Provide the [x, y] coordinate of the cell's center where the given text is located.  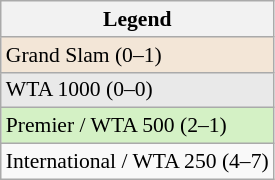
WTA 1000 (0–0) [138, 90]
Premier / WTA 500 (2–1) [138, 126]
Grand Slam (0–1) [138, 55]
Legend [138, 19]
International / WTA 250 (4–7) [138, 162]
